Find where the given text appears and provide that cell's center as (X, Y) coordinate. 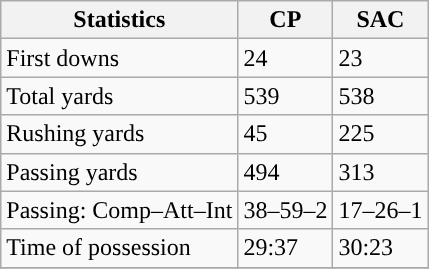
23 (380, 58)
225 (380, 134)
Statistics (120, 20)
538 (380, 96)
29:37 (286, 248)
Time of possession (120, 248)
Passing: Comp–Att–Int (120, 210)
First downs (120, 58)
539 (286, 96)
494 (286, 172)
Passing yards (120, 172)
17–26–1 (380, 210)
45 (286, 134)
Total yards (120, 96)
Rushing yards (120, 134)
38–59–2 (286, 210)
24 (286, 58)
313 (380, 172)
SAC (380, 20)
30:23 (380, 248)
CP (286, 20)
